Pinpoint the cell where the given text exists, returning its (x, y) midpoint coordinate. 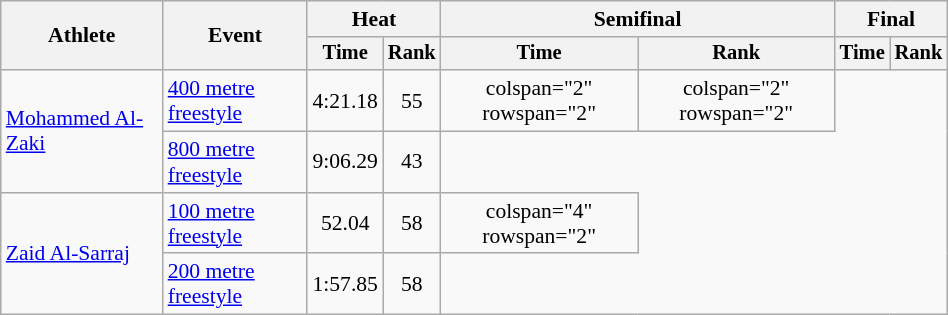
colspan="4" rowspan="2" (540, 224)
Heat (374, 19)
Zaid Al-Sarraj (82, 254)
400 metre freestyle (236, 100)
4:21.18 (344, 100)
1:57.85 (344, 284)
Athlete (82, 36)
52.04 (344, 224)
43 (412, 162)
200 metre freestyle (236, 284)
Event (236, 36)
Semifinal (638, 19)
Mohammed Al-Zaki (82, 131)
9:06.29 (344, 162)
Final (892, 19)
100 metre freestyle (236, 224)
800 metre freestyle (236, 162)
55 (412, 100)
